Return the [x, y] coordinate for the center point of the cell that contains the specified text.  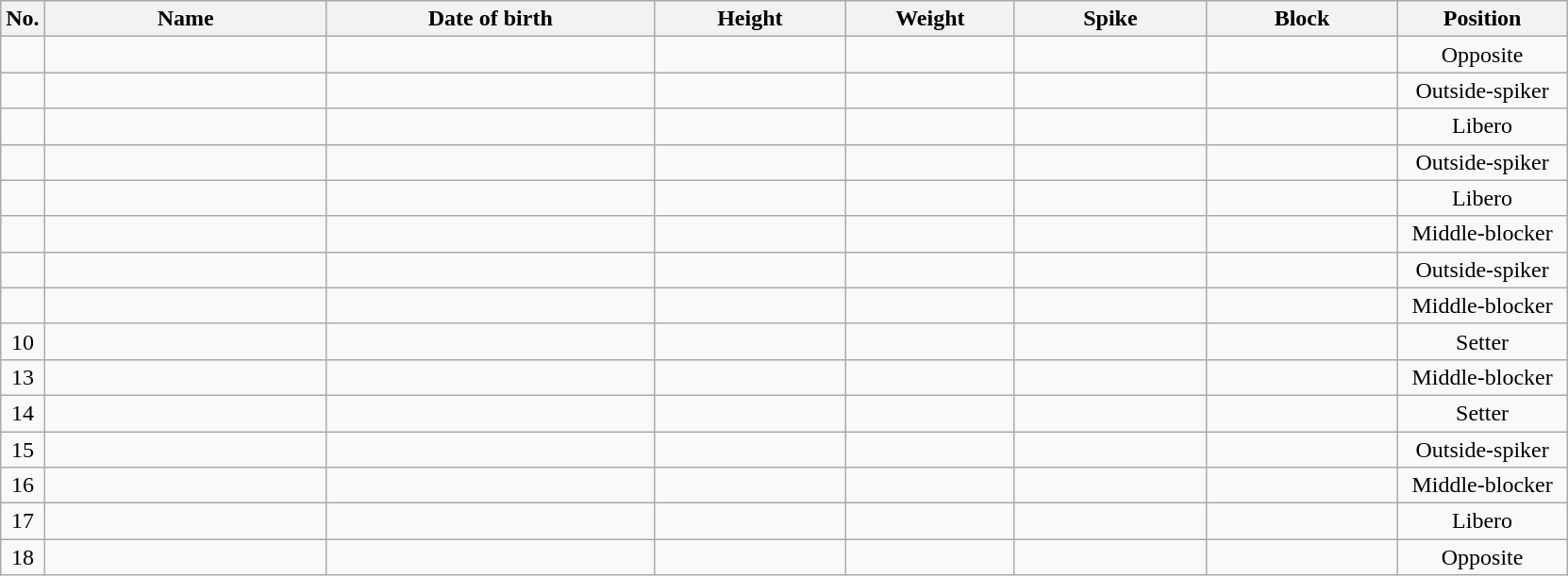
Name [185, 19]
18 [23, 557]
Spike [1109, 19]
Position [1483, 19]
No. [23, 19]
Date of birth [491, 19]
17 [23, 521]
15 [23, 450]
13 [23, 377]
Height [749, 19]
Weight [930, 19]
16 [23, 485]
14 [23, 413]
10 [23, 341]
Block [1302, 19]
